For the text-containing cell, return its midpoint in [x, y] coordinate format. 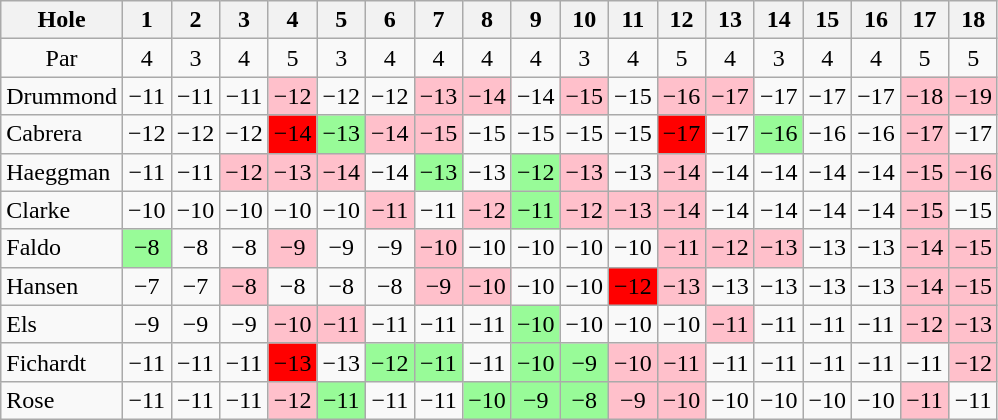
15 [828, 20]
13 [730, 20]
−18 [924, 96]
18 [974, 20]
Hansen [62, 286]
Els [62, 324]
Clarke [62, 210]
9 [536, 20]
Hole [62, 20]
16 [876, 20]
10 [584, 20]
Faldo [62, 248]
Fichardt [62, 362]
Drummond [62, 96]
11 [634, 20]
7 [438, 20]
12 [682, 20]
Haeggman [62, 172]
Rose [62, 400]
−19 [974, 96]
Par [62, 58]
14 [778, 20]
17 [924, 20]
1 [146, 20]
2 [196, 20]
8 [488, 20]
Cabrera [62, 134]
6 [390, 20]
